Locate the cell with the specified text and output its [x, y] center coordinate. 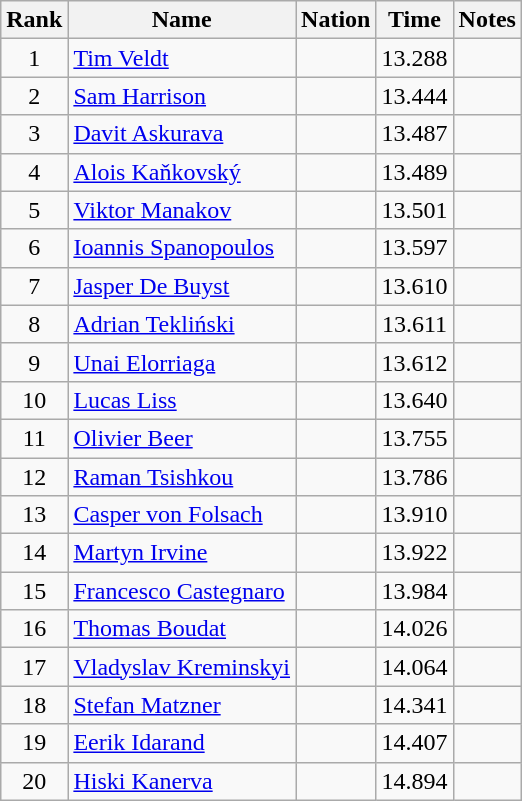
Nation [336, 20]
Stefan Matzner [182, 705]
Hiski Kanerva [182, 781]
Francesco Castegnaro [182, 591]
13.922 [414, 553]
Lucas Liss [182, 400]
Tim Veldt [182, 58]
13.786 [414, 477]
Davit Askurava [182, 134]
Alois Kaňkovský [182, 172]
13.288 [414, 58]
1 [34, 58]
8 [34, 324]
13.755 [414, 438]
16 [34, 629]
13.487 [414, 134]
Casper von Folsach [182, 515]
14.064 [414, 667]
5 [34, 210]
11 [34, 438]
Viktor Manakov [182, 210]
14.894 [414, 781]
13.910 [414, 515]
13.984 [414, 591]
13.489 [414, 172]
4 [34, 172]
Martyn Irvine [182, 553]
19 [34, 743]
13.501 [414, 210]
13 [34, 515]
Time [414, 20]
14.026 [414, 629]
Unai Elorriaga [182, 362]
15 [34, 591]
7 [34, 286]
9 [34, 362]
Adrian Tekliński [182, 324]
Vladyslav Kreminskyi [182, 667]
14 [34, 553]
13.610 [414, 286]
3 [34, 134]
10 [34, 400]
Jasper De Buyst [182, 286]
13.612 [414, 362]
Raman Tsishkou [182, 477]
Rank [34, 20]
17 [34, 667]
Sam Harrison [182, 96]
14.407 [414, 743]
12 [34, 477]
2 [34, 96]
13.444 [414, 96]
18 [34, 705]
Thomas Boudat [182, 629]
Olivier Beer [182, 438]
13.611 [414, 324]
Name [182, 20]
Eerik Idarand [182, 743]
13.640 [414, 400]
14.341 [414, 705]
Ioannis Spanopoulos [182, 248]
13.597 [414, 248]
6 [34, 248]
Notes [487, 20]
20 [34, 781]
